Search for the cell housing the specified text and yield its (x, y) center coordinate. 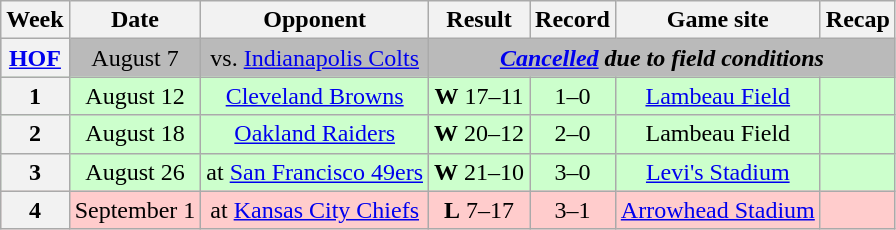
vs. Indianapolis Colts (315, 58)
Levi's Stadium (718, 172)
2–0 (573, 134)
2 (35, 134)
Cleveland Browns (315, 96)
Game site (718, 20)
August 26 (135, 172)
Opponent (315, 20)
Recap (858, 20)
Week (35, 20)
at San Francisco 49ers (315, 172)
August 18 (135, 134)
Record (573, 20)
Oakland Raiders (315, 134)
3–1 (573, 210)
W 17–11 (480, 96)
Cancelled due to field conditions (662, 58)
4 (35, 210)
3 (35, 172)
1 (35, 96)
Result (480, 20)
August 7 (135, 58)
3–0 (573, 172)
HOF (35, 58)
at Kansas City Chiefs (315, 210)
L 7–17 (480, 210)
Arrowhead Stadium (718, 210)
1–0 (573, 96)
W 21–10 (480, 172)
August 12 (135, 96)
Date (135, 20)
September 1 (135, 210)
W 20–12 (480, 134)
